Detect which cell encompasses the target text, then output its [x, y] center coordinate. 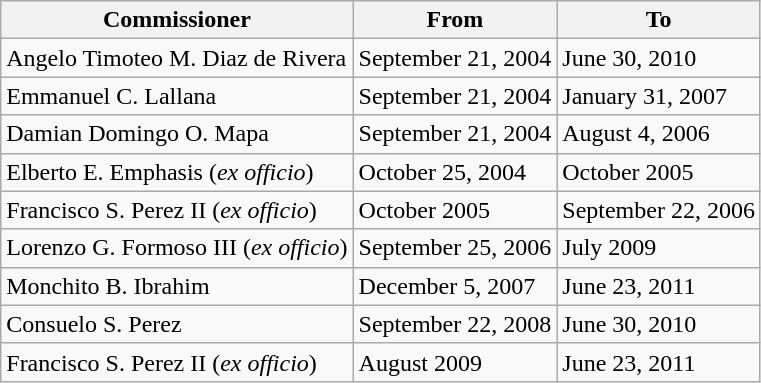
September 25, 2006 [455, 248]
Commissioner [177, 20]
Angelo Timoteo M. Diaz de Rivera [177, 58]
Lorenzo G. Formoso III (ex officio) [177, 248]
September 22, 2006 [659, 210]
Emmanuel C. Lallana [177, 96]
August 2009 [455, 362]
July 2009 [659, 248]
To [659, 20]
October 25, 2004 [455, 172]
September 22, 2008 [455, 324]
January 31, 2007 [659, 96]
December 5, 2007 [455, 286]
From [455, 20]
Damian Domingo O. Mapa [177, 134]
August 4, 2006 [659, 134]
Consuelo S. Perez [177, 324]
Elberto E. Emphasis (ex officio) [177, 172]
Monchito B. Ibrahim [177, 286]
